Search for the cell housing the specified text and yield its [X, Y] center coordinate. 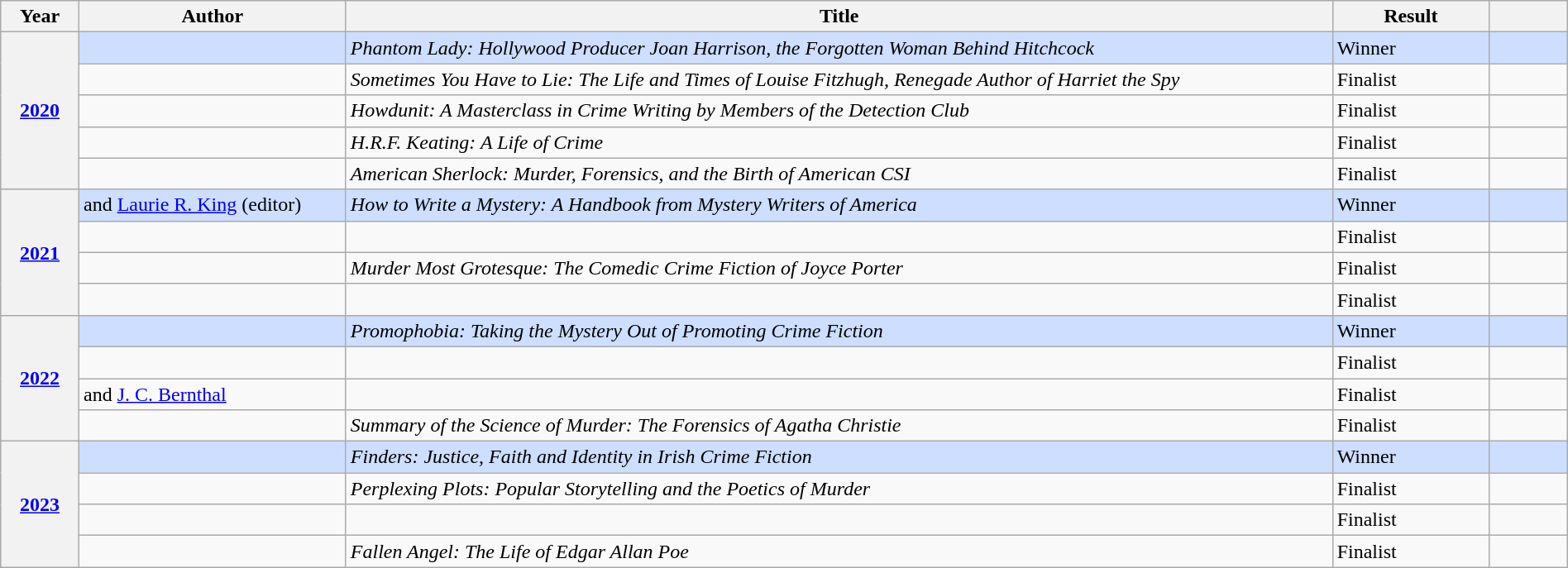
2020 [40, 111]
2022 [40, 378]
and Laurie R. King (editor) [212, 205]
Promophobia: Taking the Mystery Out of Promoting Crime Fiction [839, 331]
Phantom Lady: Hollywood Producer Joan Harrison, the Forgotten Woman Behind Hitchcock [839, 48]
How to Write a Mystery: A Handbook from Mystery Writers of America [839, 205]
American Sherlock: Murder, Forensics, and the Birth of American CSI [839, 174]
and J. C. Bernthal [212, 394]
Howdunit: A Masterclass in Crime Writing by Members of the Detection Club [839, 111]
2023 [40, 504]
Fallen Angel: The Life of Edgar Allan Poe [839, 551]
Title [839, 17]
Year [40, 17]
Result [1411, 17]
2021 [40, 252]
H.R.F. Keating: A Life of Crime [839, 142]
Finders: Justice, Faith and Identity in Irish Crime Fiction [839, 457]
Summary of the Science of Murder: The Forensics of Agatha Christie [839, 426]
Author [212, 17]
Sometimes You Have to Lie: The Life and Times of Louise Fitzhugh, Renegade Author of Harriet the Spy [839, 79]
Murder Most Grotesque: The Comedic Crime Fiction of Joyce Porter [839, 268]
Perplexing Plots: Popular Storytelling and the Poetics of Murder [839, 489]
